Extract the (x, y) coordinate from the center of the cell holding the provided text.  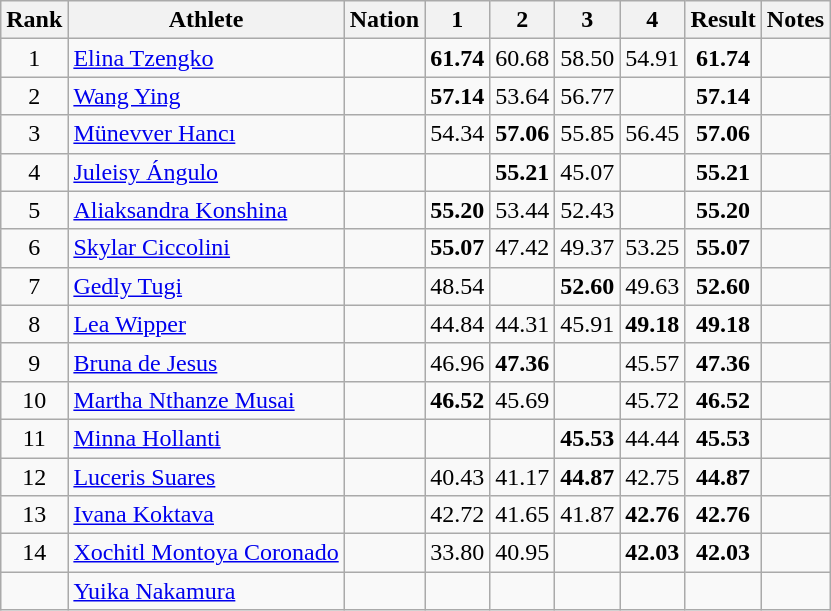
Nation (384, 20)
Aliaksandra Konshina (206, 210)
Gedly Tugi (206, 286)
Martha Nthanze Musai (206, 400)
42.75 (652, 477)
Notes (795, 20)
45.91 (588, 324)
53.64 (522, 96)
9 (34, 362)
53.44 (522, 210)
Lea Wipper (206, 324)
41.65 (522, 515)
6 (34, 248)
60.68 (522, 58)
45.07 (588, 172)
55.85 (588, 134)
40.95 (522, 553)
Bruna de Jesus (206, 362)
Elina Tzengko (206, 58)
Yuika Nakamura (206, 591)
44.84 (458, 324)
47.42 (522, 248)
14 (34, 553)
49.63 (652, 286)
7 (34, 286)
41.87 (588, 515)
49.37 (588, 248)
41.17 (522, 477)
52.43 (588, 210)
Wang Ying (206, 96)
5 (34, 210)
13 (34, 515)
Xochitl Montoya Coronado (206, 553)
11 (34, 438)
Skylar Ciccolini (206, 248)
46.96 (458, 362)
45.57 (652, 362)
12 (34, 477)
Ivana Koktava (206, 515)
10 (34, 400)
48.54 (458, 286)
54.34 (458, 134)
Juleisy Ángulo (206, 172)
Result (723, 20)
44.31 (522, 324)
Rank (34, 20)
Münevver Hancı (206, 134)
8 (34, 324)
42.72 (458, 515)
Minna Hollanti (206, 438)
45.72 (652, 400)
56.77 (588, 96)
33.80 (458, 553)
54.91 (652, 58)
44.44 (652, 438)
Athlete (206, 20)
45.69 (522, 400)
Luceris Suares (206, 477)
56.45 (652, 134)
53.25 (652, 248)
40.43 (458, 477)
58.50 (588, 58)
